From the cell containing the given text, extract its center point as [x, y] coordinate. 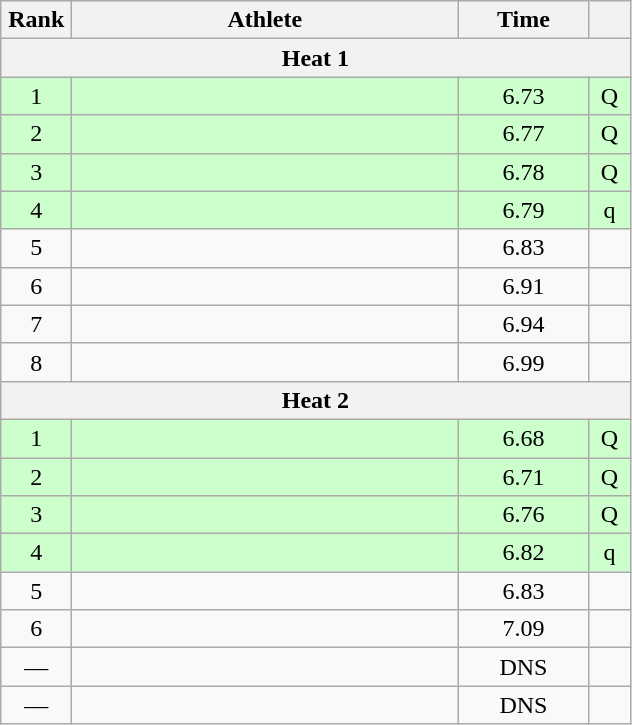
7.09 [524, 629]
6.91 [524, 286]
7 [36, 324]
6.77 [524, 134]
6.99 [524, 362]
6.79 [524, 210]
Time [524, 20]
6.71 [524, 477]
Rank [36, 20]
6.94 [524, 324]
8 [36, 362]
Heat 2 [316, 400]
Athlete [265, 20]
6.78 [524, 172]
6.68 [524, 438]
6.73 [524, 96]
6.76 [524, 515]
Heat 1 [316, 58]
6.82 [524, 553]
